Provide the [x, y] coordinate of the cell's center where the given text is located.  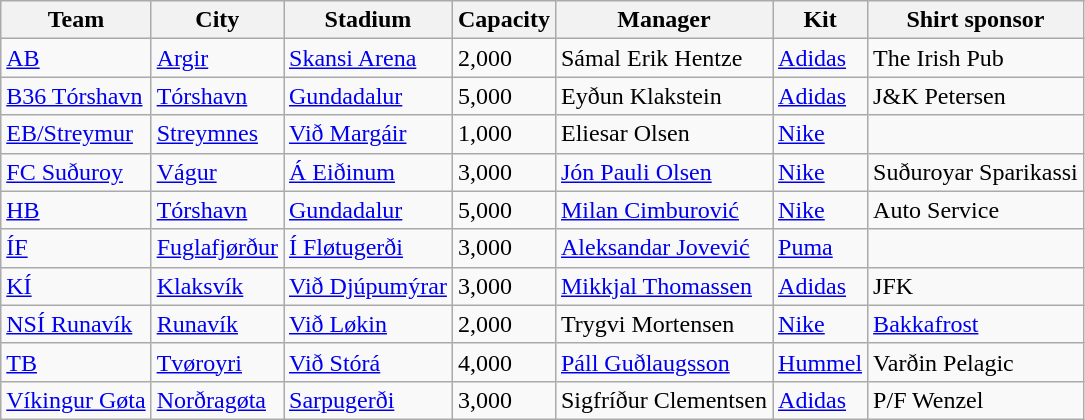
Bakkafrost [976, 324]
Við Margáir [368, 134]
Stadium [368, 20]
1,000 [504, 134]
Við Djúpumýrar [368, 286]
Streymnes [217, 134]
Klaksvík [217, 286]
Við Stórá [368, 362]
Shirt sponsor [976, 20]
J&K Petersen [976, 96]
Eyðun Klakstein [664, 96]
Manager [664, 20]
Varðin Pelagic [976, 362]
Hummel [820, 362]
Mikkjal Thomassen [664, 286]
AB [76, 58]
ÍF [76, 248]
Aleksandar Jovević [664, 248]
Runavík [217, 324]
B36 Tórshavn [76, 96]
Suðuroyar Sparikassi [976, 172]
Team [76, 20]
Auto Service [976, 210]
Sigfríður Clementsen [664, 400]
Skansi Arena [368, 58]
Puma [820, 248]
Capacity [504, 20]
Í Fløtugerði [368, 248]
Á Eiðinum [368, 172]
Sámal Erik Hentze [664, 58]
EB/Streymur [76, 134]
Jón Pauli Olsen [664, 172]
TB [76, 362]
P/F Wenzel [976, 400]
Páll Guðlaugsson [664, 362]
Kit [820, 20]
Við Løkin [368, 324]
Tvøroyri [217, 362]
Sarpugerði [368, 400]
City [217, 20]
Milan Cimburović [664, 210]
JFK [976, 286]
The Irish Pub [976, 58]
Argir [217, 58]
HB [76, 210]
Fuglafjørður [217, 248]
Víkingur Gøta [76, 400]
KÍ [76, 286]
Eliesar Olsen [664, 134]
Vágur [217, 172]
Trygvi Mortensen [664, 324]
FC Suðuroy [76, 172]
NSÍ Runavík [76, 324]
4,000 [504, 362]
Norðragøta [217, 400]
